For the text-containing cell, return its midpoint in [x, y] coordinate format. 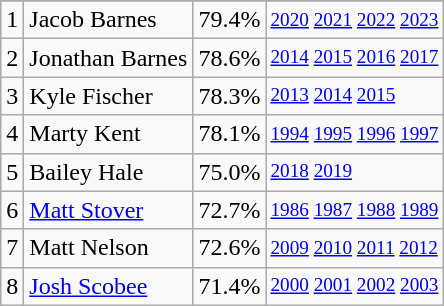
79.4% [230, 20]
Marty Kent [108, 134]
8 [12, 286]
1994 1995 1996 1997 [354, 134]
78.3% [230, 96]
1986 1987 1988 1989 [354, 210]
Josh Scobee [108, 286]
4 [12, 134]
5 [12, 172]
72.6% [230, 248]
75.0% [230, 172]
78.6% [230, 58]
2000 2001 2002 2003 [354, 286]
2018 2019 [354, 172]
2013 2014 2015 [354, 96]
1 [12, 20]
2 [12, 58]
72.7% [230, 210]
2020 2021 2022 2023 [354, 20]
Bailey Hale [108, 172]
7 [12, 248]
Jonathan Barnes [108, 58]
71.4% [230, 286]
Jacob Barnes [108, 20]
Matt Stover [108, 210]
78.1% [230, 134]
6 [12, 210]
3 [12, 96]
2014 2015 2016 2017 [354, 58]
Matt Nelson [108, 248]
Kyle Fischer [108, 96]
2009 2010 2011 2012 [354, 248]
